Provide the [X, Y] coordinate of the cell's center where the given text is located.  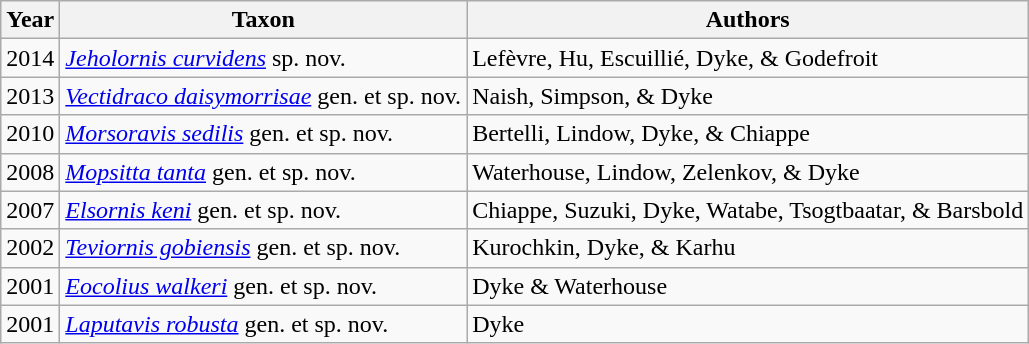
Authors [748, 20]
2014 [30, 58]
2007 [30, 210]
Mopsitta tanta gen. et sp. nov. [264, 172]
2002 [30, 248]
Lefèvre, Hu, Escuillié, Dyke, & Godefroit [748, 58]
Dyke & Waterhouse [748, 286]
Kurochkin, Dyke, & Karhu [748, 248]
Dyke [748, 324]
2008 [30, 172]
Taxon [264, 20]
Waterhouse, Lindow, Zelenkov, & Dyke [748, 172]
Jeholornis curvidens sp. nov. [264, 58]
Chiappe, Suzuki, Dyke, Watabe, Tsogtbaatar, & Barsbold [748, 210]
Teviornis gobiensis gen. et sp. nov. [264, 248]
Naish, Simpson, & Dyke [748, 96]
2013 [30, 96]
Laputavis robusta gen. et sp. nov. [264, 324]
Vectidraco daisymorrisae gen. et sp. nov. [264, 96]
Eocolius walkeri gen. et sp. nov. [264, 286]
Year [30, 20]
Elsornis keni gen. et sp. nov. [264, 210]
Morsoravis sedilis gen. et sp. nov. [264, 134]
2010 [30, 134]
Bertelli, Lindow, Dyke, & Chiappe [748, 134]
